From the cell containing the given text, extract its center point as [x, y] coordinate. 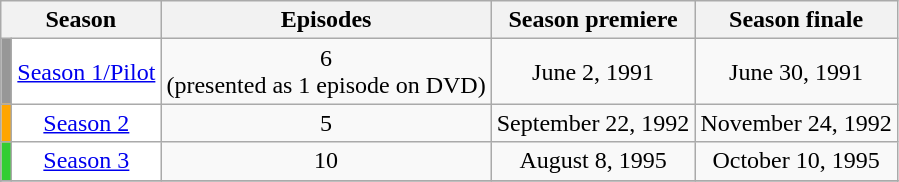
August 8, 1995 [593, 161]
Season finale [796, 20]
Season 2 [86, 123]
September 22, 1992 [593, 123]
June 2, 1991 [593, 72]
10 [326, 161]
Episodes [326, 20]
Season [81, 20]
6(presented as 1 episode on DVD) [326, 72]
Season 1/Pilot [86, 72]
5 [326, 123]
October 10, 1995 [796, 161]
Season 3 [86, 161]
June 30, 1991 [796, 72]
Season premiere [593, 20]
November 24, 1992 [796, 123]
